Provide the (x, y) coordinate of the cell's center where the given text is located.  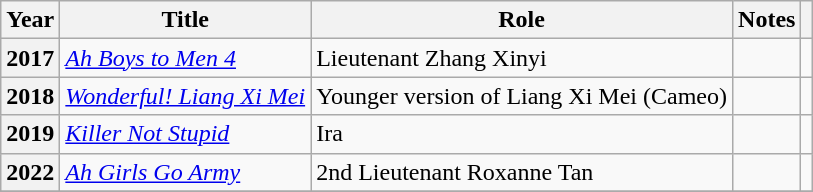
Role (522, 20)
2022 (30, 172)
2017 (30, 58)
Ah Boys to Men 4 (186, 58)
2019 (30, 134)
Ah Girls Go Army (186, 172)
Notes (767, 20)
Ira (522, 134)
Lieutenant Zhang Xinyi (522, 58)
Killer Not Stupid (186, 134)
2nd Lieutenant Roxanne Tan (522, 172)
Year (30, 20)
Title (186, 20)
2018 (30, 96)
Wonderful! Liang Xi Mei (186, 96)
Younger version of Liang Xi Mei (Cameo) (522, 96)
